Search for the cell housing the specified text and yield its (X, Y) center coordinate. 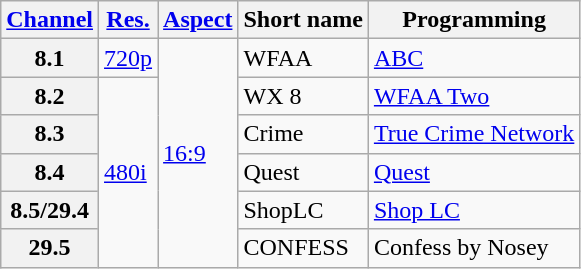
Programming (474, 20)
480i (128, 172)
8.5/29.4 (50, 210)
Crime (303, 134)
WX 8 (303, 96)
Confess by Nosey (474, 248)
Shop LC (474, 210)
WFAA (303, 58)
True Crime Network (474, 134)
8.2 (50, 96)
ABC (474, 58)
8.1 (50, 58)
720p (128, 58)
16:9 (198, 153)
WFAA Two (474, 96)
Res. (128, 20)
29.5 (50, 248)
Channel (50, 20)
8.3 (50, 134)
ShopLC (303, 210)
Short name (303, 20)
Aspect (198, 20)
CONFESS (303, 248)
8.4 (50, 172)
